From the cell containing the given text, extract its center point as [x, y] coordinate. 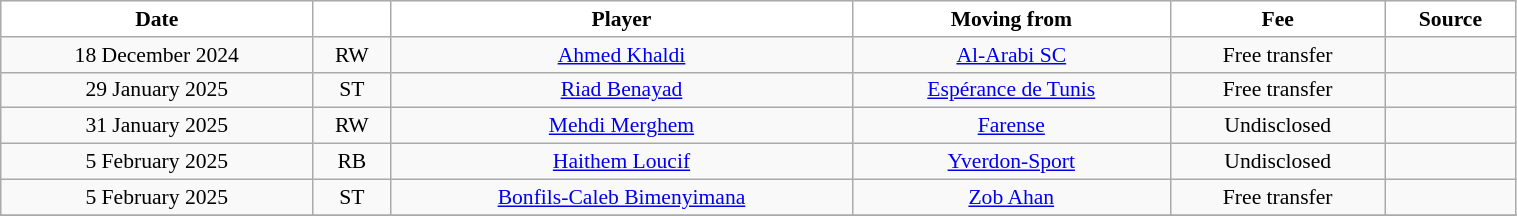
Date [157, 19]
Bonfils-Caleb Bimenyimana [622, 197]
29 January 2025 [157, 90]
Haithem Loucif [622, 162]
Espérance de Tunis [1011, 90]
Riad Benayad [622, 90]
31 January 2025 [157, 126]
Al-Arabi SC [1011, 55]
Ahmed Khaldi [622, 55]
18 December 2024 [157, 55]
Yverdon-Sport [1011, 162]
Moving from [1011, 19]
RB [352, 162]
Zob Ahan [1011, 197]
Mehdi Merghem [622, 126]
Source [1450, 19]
Fee [1278, 19]
Farense [1011, 126]
Player [622, 19]
